Output the [X, Y] coordinate of the center of the cell containing the given text.  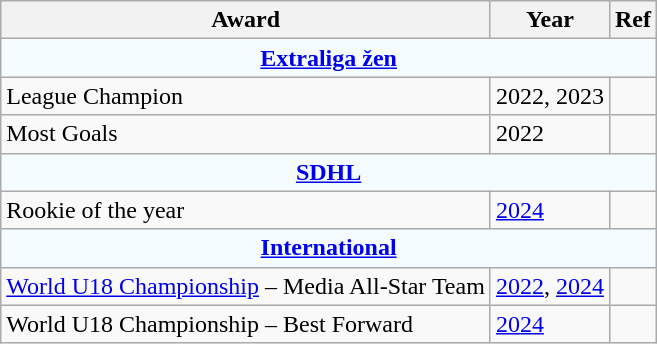
World U18 Championship – Best Forward [246, 324]
League Champion [246, 96]
SDHL [329, 172]
Rookie of the year [246, 210]
Ref [632, 20]
2022, 2023 [550, 96]
World U18 Championship – Media All-Star Team [246, 286]
Year [550, 20]
Award [246, 20]
2022, 2024 [550, 286]
2022 [550, 134]
Extraliga žen [329, 58]
Most Goals [246, 134]
International [329, 248]
